Pinpoint the cell where the given text exists, returning its (x, y) midpoint coordinate. 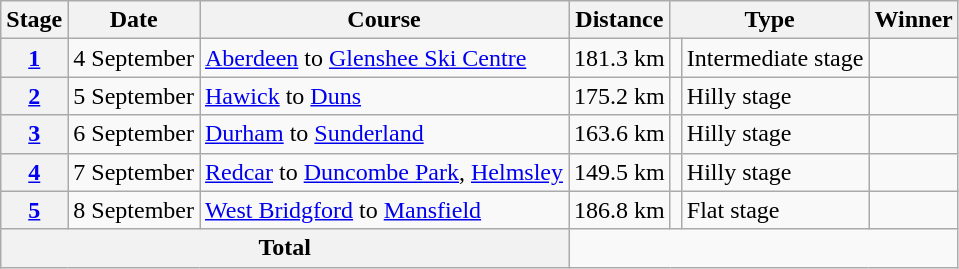
4 September (134, 58)
Hawick to Duns (384, 96)
2 (34, 96)
Distance (619, 20)
Aberdeen to Glenshee Ski Centre (384, 58)
7 September (134, 172)
6 September (134, 134)
West Bridgford to Mansfield (384, 210)
186.8 km (619, 210)
Durham to Sunderland (384, 134)
1 (34, 58)
Date (134, 20)
Stage (34, 20)
Flat stage (775, 210)
Total (285, 248)
Winner (914, 20)
Redcar to Duncombe Park, Helmsley (384, 172)
163.6 km (619, 134)
Type (770, 20)
4 (34, 172)
175.2 km (619, 96)
5 (34, 210)
8 September (134, 210)
3 (34, 134)
149.5 km (619, 172)
Course (384, 20)
Intermediate stage (775, 58)
181.3 km (619, 58)
5 September (134, 96)
